Output the [X, Y] coordinate of the center of the cell containing the given text.  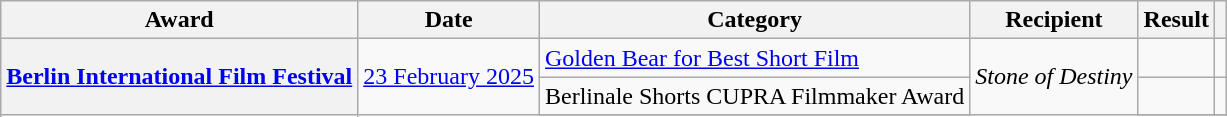
Result [1176, 20]
Date [449, 20]
Berlinale Shorts CUPRA Filmmaker Award [755, 96]
Berlin International Film Festival [180, 77]
Stone of Destiny [1054, 77]
Golden Bear for Best Short Film [755, 58]
Award [180, 20]
Category [755, 20]
Recipient [1054, 20]
23 February 2025 [449, 77]
